Capture the cell that displays the provided text and extract its (X, Y) central coordinate. 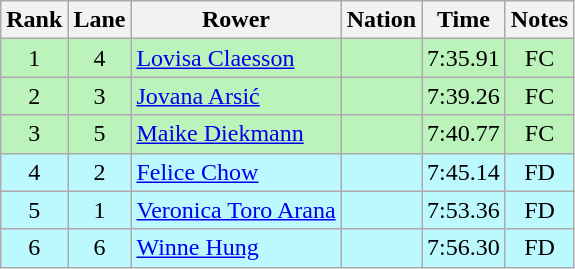
7:40.77 (464, 134)
Rank (34, 20)
Jovana Arsić (236, 96)
Lovisa Claesson (236, 58)
Maike Diekmann (236, 134)
Nation (381, 20)
7:53.36 (464, 210)
7:35.91 (464, 58)
Time (464, 20)
Felice Chow (236, 172)
Notes (539, 20)
Lane (100, 20)
7:56.30 (464, 248)
7:45.14 (464, 172)
7:39.26 (464, 96)
Winne Hung (236, 248)
Veronica Toro Arana (236, 210)
Rower (236, 20)
